From the cell containing the given text, extract its center point as (X, Y) coordinate. 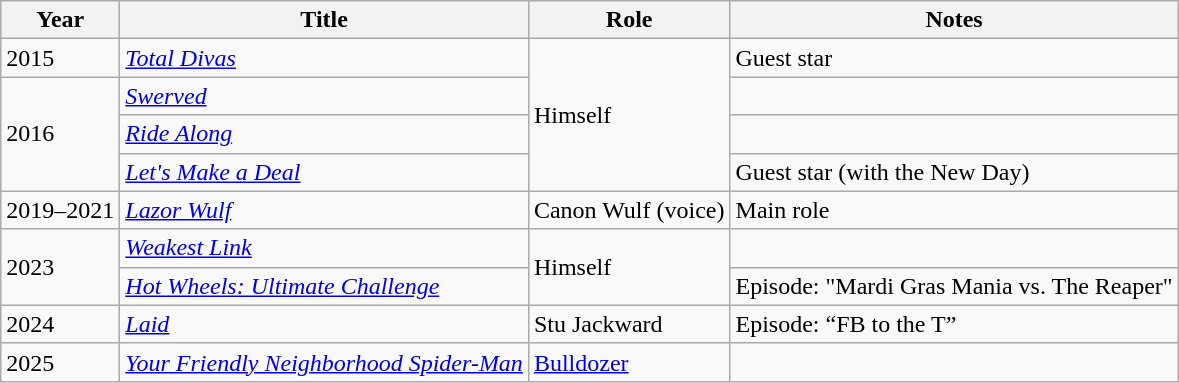
Episode: "Mardi Gras Mania vs. The Reaper" (954, 286)
Let's Make a Deal (324, 172)
2019–2021 (60, 210)
Stu Jackward (629, 324)
Swerved (324, 96)
Guest star (954, 58)
Main role (954, 210)
Hot Wheels: Ultimate Challenge (324, 286)
Title (324, 20)
Ride Along (324, 134)
2024 (60, 324)
2025 (60, 362)
Year (60, 20)
Total Divas (324, 58)
Role (629, 20)
2023 (60, 267)
Episode: “FB to the T” (954, 324)
Canon Wulf (voice) (629, 210)
Your Friendly Neighborhood Spider-Man (324, 362)
Bulldozer (629, 362)
Lazor Wulf (324, 210)
Laid (324, 324)
Weakest Link (324, 248)
Guest star (with the New Day) (954, 172)
Notes (954, 20)
2015 (60, 58)
2016 (60, 134)
